Locate the cell with the specified text and output its (x, y) center coordinate. 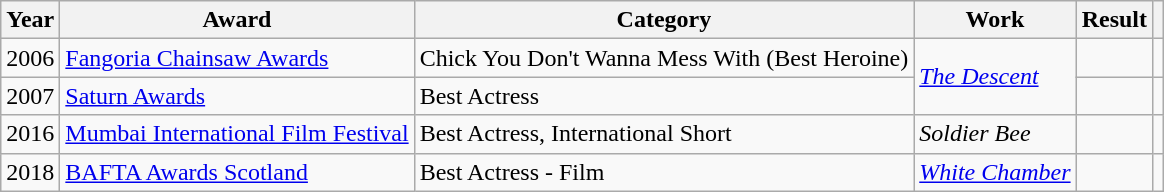
Saturn Awards (237, 96)
Best Actress - Film (664, 172)
Year (30, 20)
White Chamber (995, 172)
2007 (30, 96)
2018 (30, 172)
Result (1114, 20)
Best Actress (664, 96)
Best Actress, International Short (664, 134)
Award (237, 20)
Chick You Don't Wanna Mess With (Best Heroine) (664, 58)
Soldier Bee (995, 134)
Category (664, 20)
BAFTA Awards Scotland (237, 172)
Mumbai International Film Festival (237, 134)
Fangoria Chainsaw Awards (237, 58)
2016 (30, 134)
The Descent (995, 77)
2006 (30, 58)
Work (995, 20)
